Scan for the cell matching the given text and deliver its [x, y] coordinate at center. 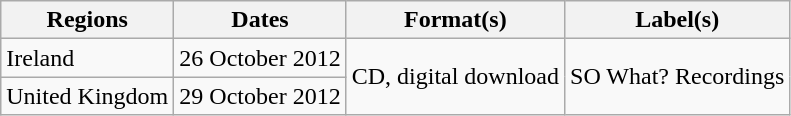
Ireland [88, 58]
SO What? Recordings [678, 77]
26 October 2012 [260, 58]
Label(s) [678, 20]
Dates [260, 20]
Format(s) [455, 20]
CD, digital download [455, 77]
Regions [88, 20]
United Kingdom [88, 96]
29 October 2012 [260, 96]
